From the cell containing the given text, extract its center point as (x, y) coordinate. 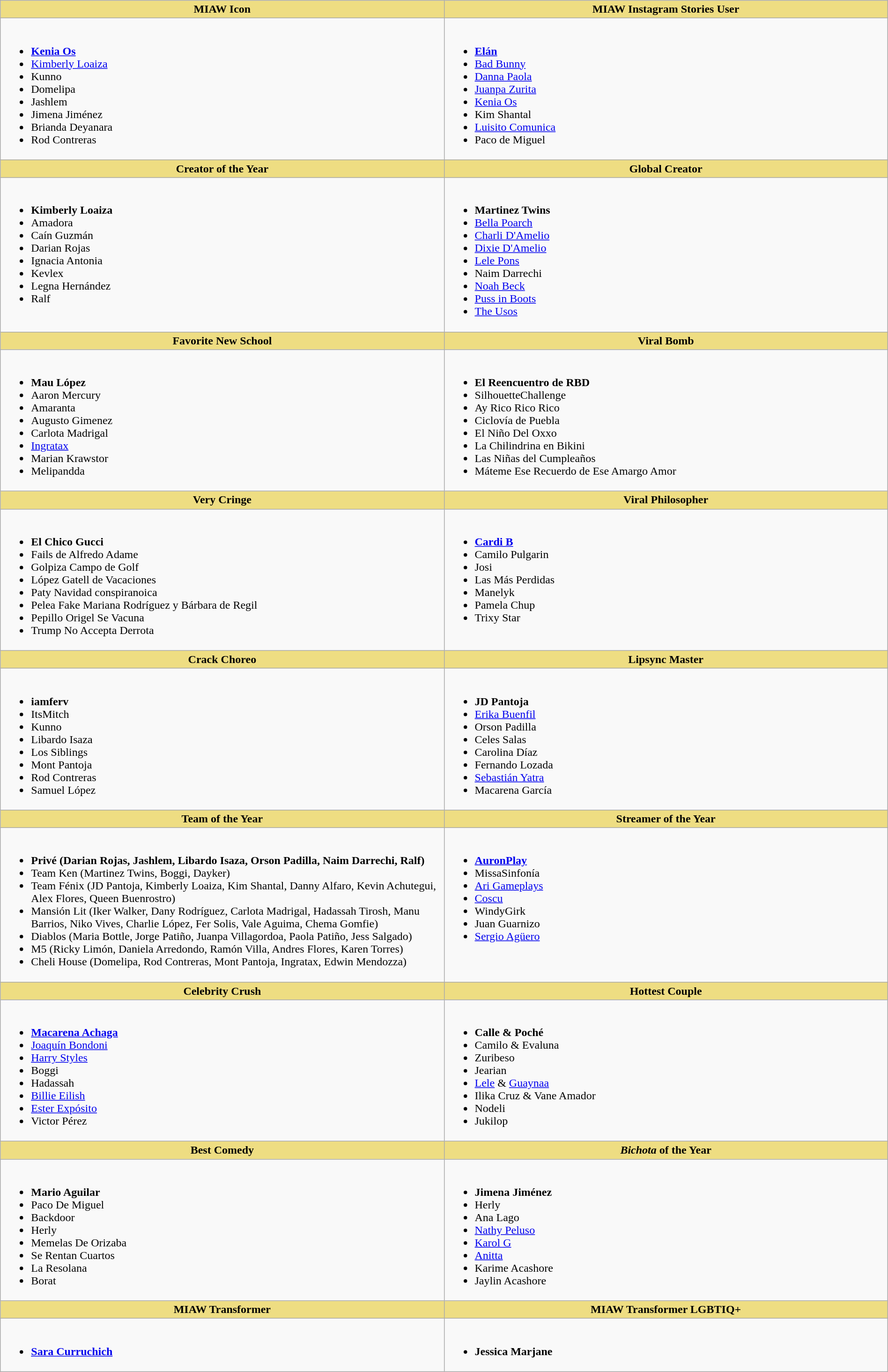
AuronPlayMissaSinfoníaAri GameplaysCoscuWindyGirkJuan GuarnizoSergio Agüero (666, 904)
Team of the Year (222, 819)
Creator of the Year (222, 169)
Cardi BCamilo PulgarinJosiLas Más PerdidasManelykPamela ChupTrixy Star (666, 580)
JD PantojaErika BuenfilOrson PadillaCeles SalasCarolina DíazFernando LozadaSebastián YatraMacarena García (666, 739)
Lipsync Master (666, 659)
ElánBad BunnyDanna PaolaJuanpa ZuritaKenia OsKim ShantalLuisito ComunicaPaco de Miguel (666, 89)
MIAW Instagram Stories User (666, 9)
MIAW Transformer (222, 1310)
iamfervItsMitchKunnoLibardo IsazaLos SiblingsMont PantojaRod ContrerasSamuel López (222, 739)
Mau LópezAaron MercuryAmarantaAugusto GimenezCarlota MadrigalIngrataxMarian KrawstorMelipandda (222, 420)
Mario AguilarPaco De MiguelBackdoorHerlyMemelas De OrizabaSe Rentan CuartosLa ResolanaBorat (222, 1230)
Bichota of the Year (666, 1150)
MIAW Icon (222, 9)
Viral Philosopher (666, 500)
Global Creator (666, 169)
Very Cringe (222, 500)
Favorite New School (222, 341)
Crack Choreo (222, 659)
Sara Curruchich (222, 1345)
Celebrity Crush (222, 991)
MIAW Transformer LGBTIQ+ (666, 1310)
Martinez TwinsBella PoarchCharli D'AmelioDixie D'AmelioLele PonsNaim DarrechiNoah BeckPuss in BootsThe Usos (666, 255)
Viral Bomb (666, 341)
Calle & PochéCamilo & EvalunaZuribesoJearianLele & GuaynaaIlika Cruz & Vane AmadorNodeliJukilop (666, 1071)
Kenia OsKimberly LoaizaKunnoDomelipaJashlemJimena JiménezBrianda DeyanaraRod Contreras (222, 89)
Jimena JiménezHerlyAna LagoNathy PelusoKarol GAnittaKarime AcashoreJaylin Acashore (666, 1230)
Macarena AchagaJoaquín BondoniHarry StylesBoggiHadassahBillie EilishEster ExpósitoVictor Pérez (222, 1071)
Kimberly LoaizaAmadoraCaín GuzmánDarian RojasIgnacia AntoniaKevlexLegna HernándezRalf (222, 255)
Streamer of the Year (666, 819)
Jessica Marjane (666, 1345)
Best Comedy (222, 1150)
Hottest Couple (666, 991)
